Detect which cell encompasses the target text, then output its (X, Y) center coordinate. 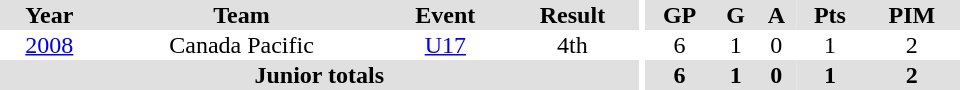
4th (572, 45)
Year (50, 15)
Result (572, 15)
Pts (830, 15)
A (776, 15)
Canada Pacific (242, 45)
Team (242, 15)
Event (445, 15)
2008 (50, 45)
Junior totals (320, 75)
PIM (912, 15)
G (736, 15)
U17 (445, 45)
GP (679, 15)
